Return (x, y) of the center of cell containing provided text 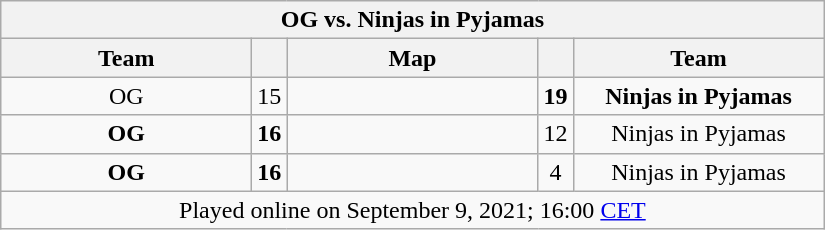
19 (556, 96)
Played online on September 9, 2021; 16:00 CET (412, 210)
Map (412, 58)
OG vs. Ninjas in Pyjamas (412, 20)
15 (270, 96)
12 (556, 134)
4 (556, 172)
